Identify which cell holds the provided text, then report its [x, y] central coordinate. 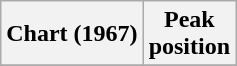
Chart (1967) [72, 34]
Peakposition [189, 34]
